Output the (x, y) coordinate of the center of the cell containing the given text.  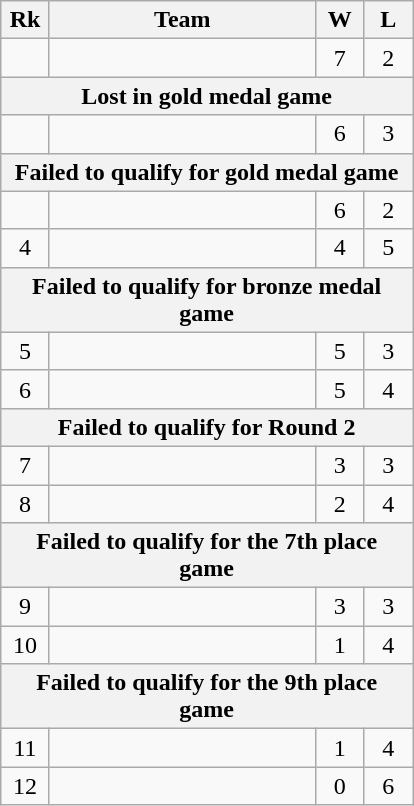
10 (26, 645)
Rk (26, 20)
12 (26, 786)
Failed to qualify for gold medal game (207, 172)
8 (26, 503)
W (340, 20)
Failed to qualify for the 9th place game (207, 696)
11 (26, 748)
Failed to qualify for the 7th place game (207, 556)
0 (340, 786)
9 (26, 607)
Lost in gold medal game (207, 96)
L (388, 20)
Team (182, 20)
Failed to qualify for bronze medal game (207, 300)
Failed to qualify for Round 2 (207, 427)
